Scan for the cell matching the given text and deliver its (X, Y) coordinate at center. 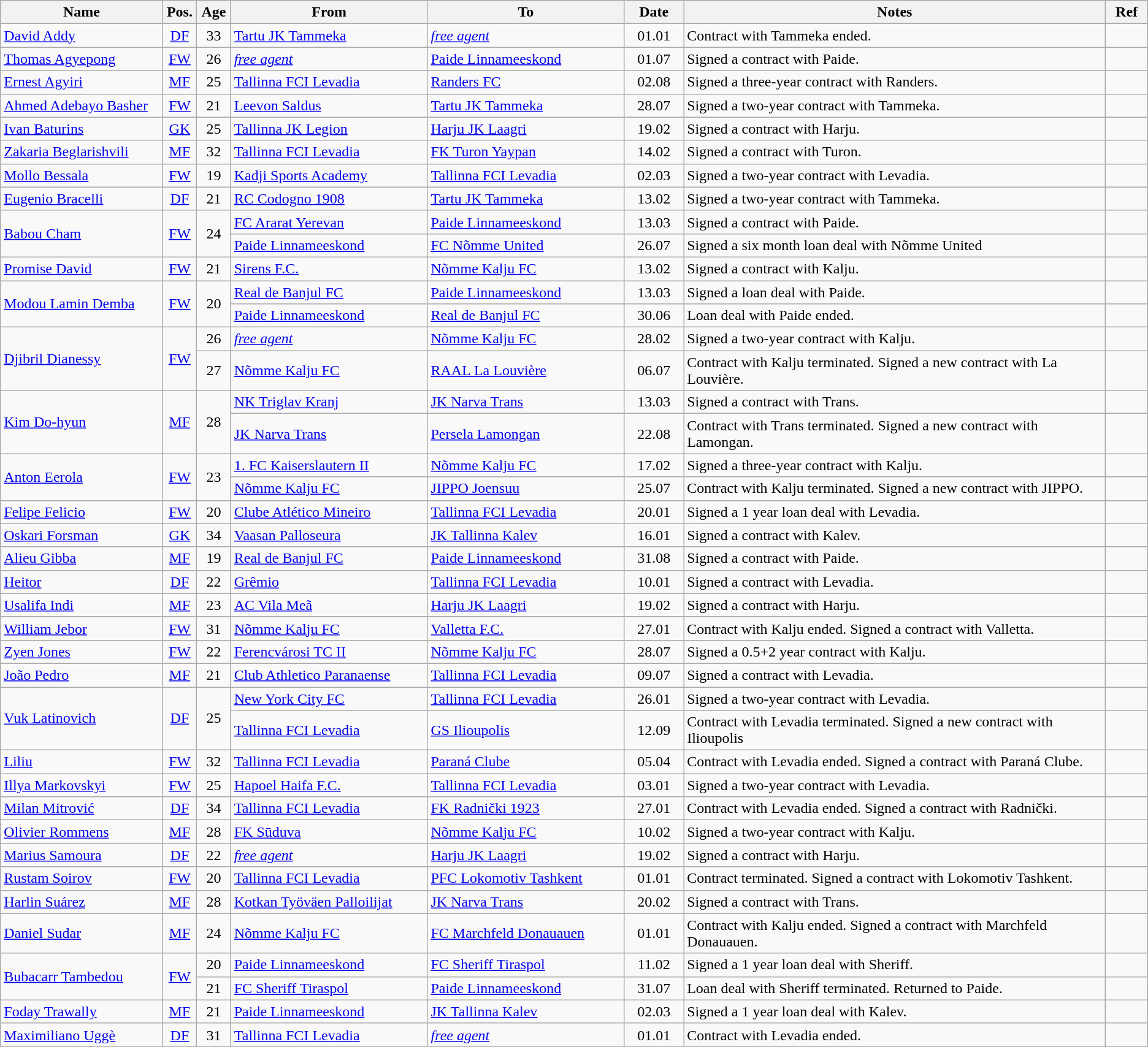
Liliu (82, 762)
FK Turon Yaypan (526, 152)
FK Radnički 1923 (526, 809)
Contract with Levadia ended. Signed a contract with Radnički. (895, 809)
Contract with Kalju terminated. Signed a new contract with JIPPO. (895, 489)
Tallinna JK Legion (329, 129)
Age (213, 12)
Milan Mitrović (82, 809)
Kim Do-hyun (82, 422)
11.02 (654, 965)
Contract terminated. Signed a contract with Lokomotiv Tashkent. (895, 878)
PFC Lokomotiv Tashkent (526, 878)
16.01 (654, 535)
JIPPO Joensuu (526, 489)
Sirens F.C. (329, 268)
31.08 (654, 558)
Harlin Suárez (82, 902)
Illya Markovskyi (82, 785)
Pos. (180, 12)
João Pedro (82, 675)
Ernest Agyiri (82, 82)
26.07 (654, 245)
Leevon Saldus (329, 105)
Zyen Jones (82, 652)
Contract with Levadia ended. (895, 1035)
New York City FC (329, 698)
Heitor (82, 582)
Loan deal with Paide ended. (895, 316)
22.08 (654, 434)
Signed a contract with Turon. (895, 152)
RAAL La Louvière (526, 370)
Eugenio Bracelli (82, 199)
03.01 (654, 785)
31.07 (654, 988)
Contract with Tammeka ended. (895, 36)
Contract with Kalju terminated. Signed a new contract with La Louvière. (895, 370)
Clube Atlético Mineiro (329, 512)
Daniel Sudar (82, 933)
33 (213, 36)
05.04 (654, 762)
Persela Lamongan (526, 434)
Oskari Forsman (82, 535)
Notes (895, 12)
Ahmed Adebayo Basher (82, 105)
12.09 (654, 731)
Ferencvárosi TC II (329, 652)
Usalifa Indi (82, 605)
Olivier Rommens (82, 832)
17.02 (654, 465)
Djibril Dianessy (82, 359)
Signed a six month loan deal with Nõmme United (895, 245)
Contract with Kalju ended. Signed a contract with Marchfeld Donauauen. (895, 933)
Date (654, 12)
Vuk Latinovich (82, 718)
06.07 (654, 370)
10.01 (654, 582)
26.01 (654, 698)
Hapoel Haifa F.C. (329, 785)
GS Ilioupolis (526, 731)
Anton Eerola (82, 477)
20.01 (654, 512)
Vaasan Palloseura (329, 535)
William Jebor (82, 628)
RC Codogno 1908 (329, 199)
Signed a 1 year loan deal with Sheriff. (895, 965)
Signed a contract with Kalev. (895, 535)
10.02 (654, 832)
02.08 (654, 82)
Zakaria Beglarishvili (82, 152)
NK Triglav Kranj (329, 402)
Foday Trawally (82, 1011)
Maximiliano Uggè (82, 1035)
Signed a contract with Kalju. (895, 268)
To (526, 12)
Randers FC (526, 82)
Promise David (82, 268)
27 (213, 370)
FK Sūduva (329, 832)
From (329, 12)
01.07 (654, 59)
20.02 (654, 902)
1. FC Kaiserslautern II (329, 465)
Contract with Levadia terminated. Signed a new contract with Ilioupolis (895, 731)
Mollo Bessala (82, 175)
Club Athletico Paranaense (329, 675)
David Addy (82, 36)
Babou Cham (82, 234)
Contract with Levadia ended. Signed a contract with Paraná Clube. (895, 762)
FC Ararat Yerevan (329, 222)
Alieu Gibba (82, 558)
Signed a three-year contract with Kalju. (895, 465)
Contract with Kalju ended. Signed a contract with Valletta. (895, 628)
Rustam Soirov (82, 878)
25.07 (654, 489)
Contract with Trans terminated. Signed a new contract with Lamongan. (895, 434)
Grêmio (329, 582)
Signed a 1 year loan deal with Kalev. (895, 1011)
Kadji Sports Academy (329, 175)
Paraná Clube (526, 762)
09.07 (654, 675)
Kotkan Työväen Palloilijat (329, 902)
14.02 (654, 152)
Bubacarr Tambedou (82, 977)
Loan deal with Sheriff terminated. Returned to Paide. (895, 988)
Signed a loan deal with Paide. (895, 292)
Modou Lamin Demba (82, 304)
Name (82, 12)
Thomas Agyepong (82, 59)
30.06 (654, 316)
28.02 (654, 339)
Ref (1127, 12)
FC Marchfeld Donauauen (526, 933)
Signed a three-year contract with Randers. (895, 82)
FC Nõmme United (526, 245)
Signed a 1 year loan deal with Levadia. (895, 512)
Felipe Felicio (82, 512)
AC Vila Meã (329, 605)
Signed a 0.5+2 year contract with Kalju. (895, 652)
Ivan Baturins (82, 129)
Valletta F.C. (526, 628)
Marius Samoura (82, 855)
